Identify which cell holds the provided text, then report its (X, Y) central coordinate. 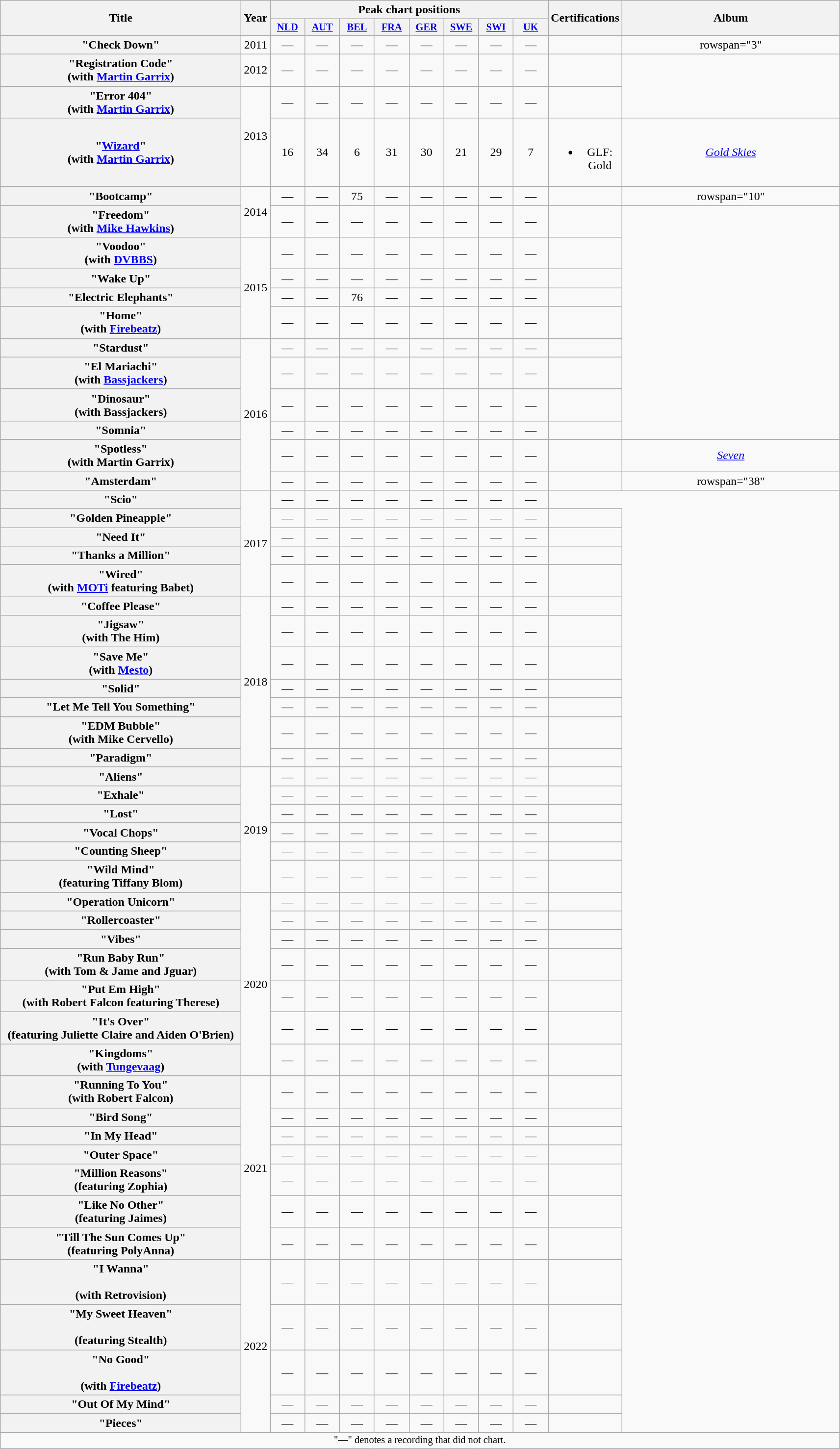
2017 (256, 543)
"Bootcamp" (121, 196)
"Run Baby Run" (with Tom & Jame and Jguar) (121, 964)
"Freedom"(with Mike Hawkins) (121, 222)
34 (323, 153)
"Put Em High" (with Robert Falcon featuring Therese) (121, 996)
"Million Reasons"(featuring Zophia) (121, 1180)
"Wizard"(with Martin Garrix) (121, 153)
30 (427, 153)
Title (121, 18)
"Pieces" (121, 1423)
AUT (323, 27)
"Vibes" (121, 939)
"Kingdoms" (with Tungevaag) (121, 1060)
"Outer Space" (121, 1154)
"—" denotes a recording that did not chart. (420, 1441)
"Running To You" (with Robert Falcon) (121, 1092)
"It's Over" (featuring Juliette Claire and Aiden O'Brien) (121, 1028)
"Wild Mind"(featuring Tiffany Blom) (121, 877)
"Solid" (121, 688)
2013 (256, 136)
16 (287, 153)
"Bird Song" (121, 1117)
"Save Me" (with Mesto) (121, 663)
"Rollercoaster" (121, 920)
"Till The Sun Comes Up"(featuring PolyAnna) (121, 1244)
2016 (256, 414)
Peak chart positions (409, 10)
"EDM Bubble" (with Mike Cervello) (121, 733)
"Counting Sheep" (121, 851)
UK (531, 27)
Certifications (585, 18)
"Dinosaur"(with Bassjackers) (121, 405)
NLD (287, 27)
"El Mariachi"(with Bassjackers) (121, 373)
"Error 404"(with Martin Garrix) (121, 102)
"Somnia" (121, 430)
"Like No Other"(featuring Jaimes) (121, 1211)
2012 (256, 71)
2015 (256, 288)
29 (496, 153)
"I Wanna"(with Retrovision) (121, 1282)
2019 (256, 830)
"Registration Code"(with Martin Garrix) (121, 71)
"No Good"(with Firebeatz) (121, 1373)
SWE (461, 27)
"Amsterdam" (121, 481)
"Wired" (with MOTi featuring Babet) (121, 581)
"Home"(with Firebeatz) (121, 323)
"Check Down" (121, 45)
75 (357, 196)
Album (731, 18)
"Electric Elephants" (121, 297)
"Operation Unicorn" (121, 902)
2014 (256, 212)
"Stardust" (121, 348)
"Lost" (121, 813)
"Voodoo"(with DVBBS) (121, 253)
"Need It" (121, 537)
"Let Me Tell You Something" (121, 707)
"Out Of My Mind" (121, 1404)
"Spotless"(with Martin Garrix) (121, 455)
2020 (256, 984)
"Thanks a Million" (121, 556)
2022 (256, 1346)
rowspan="3" (731, 45)
"Wake Up" (121, 279)
"Golden Pineapple" (121, 518)
"Scio" (121, 499)
SWI (496, 27)
"Paradigm" (121, 758)
76 (357, 297)
31 (391, 153)
"Coffee Please" (121, 606)
2021 (256, 1168)
GLF: Gold (585, 153)
2011 (256, 45)
"Vocal Chops" (121, 832)
Seven (731, 455)
7 (531, 153)
BEL (357, 27)
"Aliens" (121, 776)
6 (357, 153)
2018 (256, 682)
"Jigsaw" (with The Him) (121, 632)
21 (461, 153)
rowspan="10" (731, 196)
"In My Head" (121, 1136)
"My Sweet Heaven"(featuring Stealth) (121, 1327)
FRA (391, 27)
"Exhale" (121, 795)
Year (256, 18)
GER (427, 27)
rowspan="38" (731, 481)
Gold Skies (731, 153)
